Scan for the cell matching the given text and deliver its [x, y] coordinate at center. 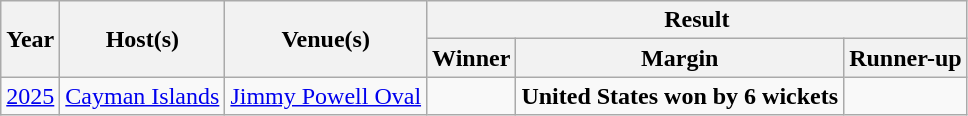
Jimmy Powell Oval [326, 96]
United States won by 6 wickets [680, 96]
Runner-up [906, 58]
Result [698, 20]
Venue(s) [326, 39]
2025 [30, 96]
Host(s) [142, 39]
Cayman Islands [142, 96]
Winner [472, 58]
Year [30, 39]
Margin [680, 58]
